Search for the cell housing the specified text and yield its (X, Y) center coordinate. 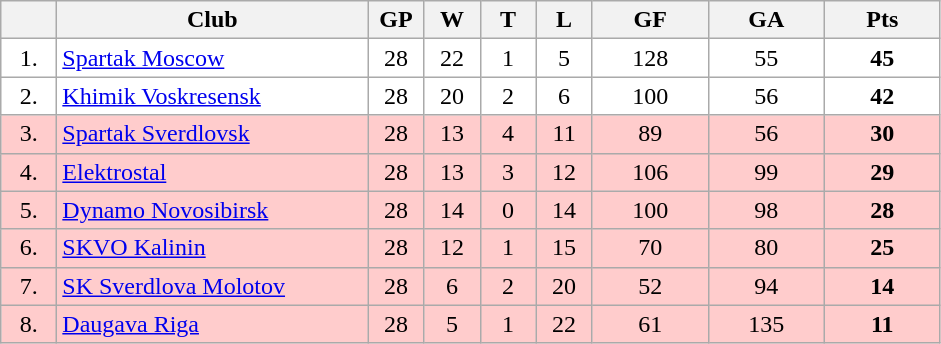
30 (882, 134)
Elektrostal (212, 172)
52 (650, 286)
128 (650, 58)
3. (29, 134)
GF (650, 20)
55 (766, 58)
4. (29, 172)
15 (564, 248)
SK Sverdlova Molotov (212, 286)
98 (766, 210)
8. (29, 324)
61 (650, 324)
Club (212, 20)
W (452, 20)
SKVO Kalinin (212, 248)
Spartak Moscow (212, 58)
1. (29, 58)
T (508, 20)
Dynamo Novosibirsk (212, 210)
Khimik Voskresensk (212, 96)
42 (882, 96)
Daugava Riga (212, 324)
29 (882, 172)
GP (396, 20)
45 (882, 58)
GA (766, 20)
106 (650, 172)
2. (29, 96)
7. (29, 286)
99 (766, 172)
Pts (882, 20)
25 (882, 248)
Spartak Sverdlovsk (212, 134)
94 (766, 286)
70 (650, 248)
0 (508, 210)
89 (650, 134)
5. (29, 210)
L (564, 20)
3 (508, 172)
135 (766, 324)
4 (508, 134)
80 (766, 248)
6. (29, 248)
